Output the (X, Y) coordinate of the center of the cell containing the given text.  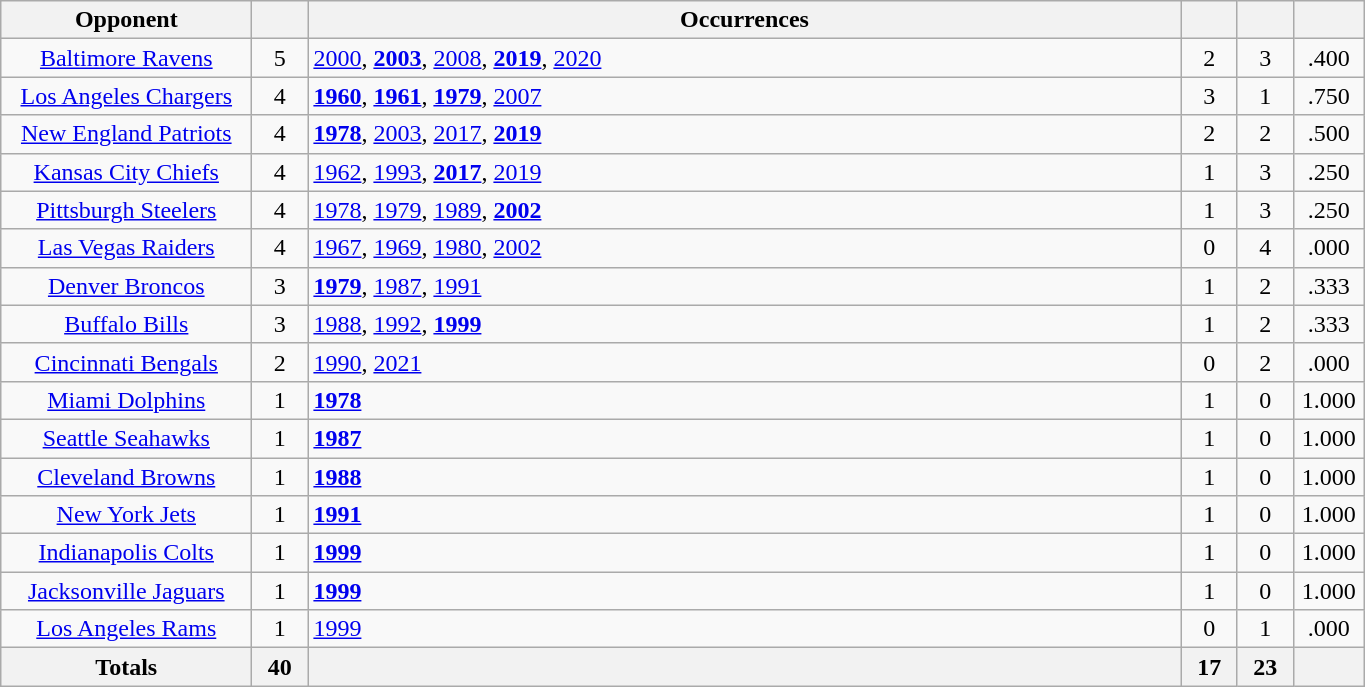
Los Angeles Rams (126, 629)
Cleveland Browns (126, 477)
Occurrences (744, 20)
.400 (1328, 58)
Baltimore Ravens (126, 58)
Kansas City Chiefs (126, 172)
1987 (744, 438)
1988, 1992, 1999 (744, 324)
Jacksonville Jaguars (126, 591)
.500 (1328, 134)
1979, 1987, 1991 (744, 286)
Seattle Seahawks (126, 438)
17 (1209, 667)
Miami Dolphins (126, 400)
Pittsburgh Steelers (126, 210)
1967, 1969, 1980, 2002 (744, 248)
Totals (126, 667)
.750 (1328, 96)
Buffalo Bills (126, 324)
1978 (744, 400)
Denver Broncos (126, 286)
Indianapolis Colts (126, 553)
1990, 2021 (744, 362)
Las Vegas Raiders (126, 248)
23 (1265, 667)
1978, 2003, 2017, 2019 (744, 134)
1988 (744, 477)
5 (280, 58)
Opponent (126, 20)
1978, 1979, 1989, 2002 (744, 210)
1991 (744, 515)
1960, 1961, 1979, 2007 (744, 96)
40 (280, 667)
Cincinnati Bengals (126, 362)
New York Jets (126, 515)
New England Patriots (126, 134)
Los Angeles Chargers (126, 96)
2000, 2003, 2008, 2019, 2020 (744, 58)
1962, 1993, 2017, 2019 (744, 172)
